Scan for the cell matching the given text and deliver its (x, y) coordinate at center. 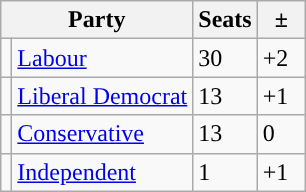
Conservative (102, 134)
Labour (102, 58)
0 (281, 134)
Liberal Democrat (102, 96)
Party (97, 20)
1 (225, 172)
30 (225, 58)
+2 (281, 58)
Seats (225, 20)
Independent (102, 172)
± (281, 20)
